From the cell containing the given text, extract its center point as (x, y) coordinate. 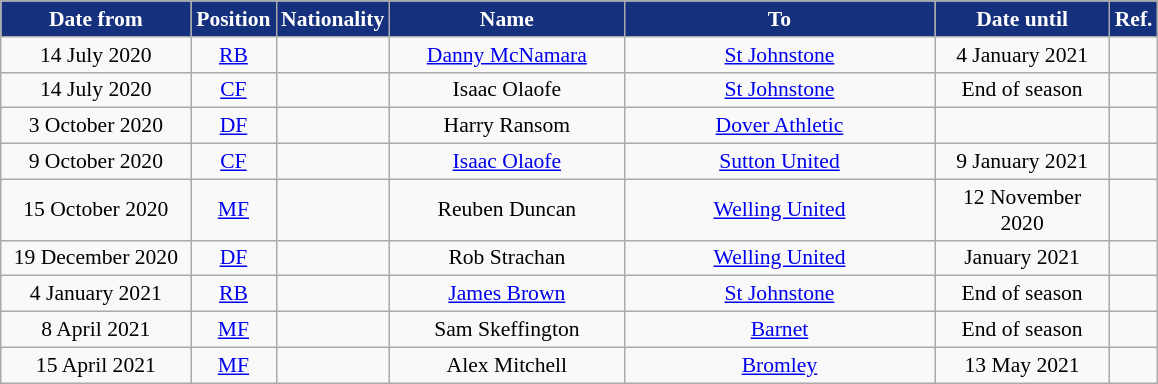
Reuben Duncan (506, 210)
Danny McNamara (506, 55)
Date from (96, 19)
Date until (1022, 19)
Barnet (779, 330)
8 April 2021 (96, 330)
9 October 2020 (96, 162)
Sutton United (779, 162)
12 November 2020 (1022, 210)
Bromley (779, 365)
15 April 2021 (96, 365)
Dover Athletic (779, 126)
19 December 2020 (96, 258)
To (779, 19)
Rob Strachan (506, 258)
James Brown (506, 294)
January 2021 (1022, 258)
15 October 2020 (96, 210)
Harry Ransom (506, 126)
Position (234, 19)
Ref. (1134, 19)
13 May 2021 (1022, 365)
3 October 2020 (96, 126)
9 January 2021 (1022, 162)
Alex Mitchell (506, 365)
Name (506, 19)
Sam Skeffington (506, 330)
Nationality (332, 19)
